Output the [x, y] coordinate of the center of the cell containing the given text.  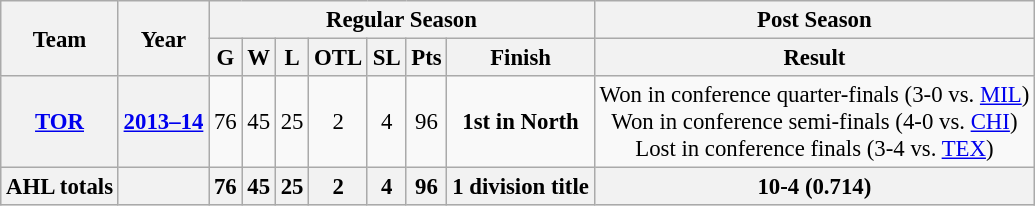
OTL [338, 58]
L [292, 58]
Post Season [814, 20]
AHL totals [60, 187]
W [258, 58]
Regular Season [402, 20]
Team [60, 38]
1 division title [520, 187]
10-4 (0.714) [814, 187]
Result [814, 58]
G [226, 58]
Pts [426, 58]
Finish [520, 58]
SL [386, 58]
TOR [60, 122]
Won in conference quarter-finals (3-0 vs. MIL) Won in conference semi-finals (4-0 vs. CHI) Lost in conference finals (3-4 vs. TEX) [814, 122]
2013–14 [163, 122]
Year [163, 38]
1st in North [520, 122]
